Extract the (x, y) coordinate from the center of the cell holding the provided text.  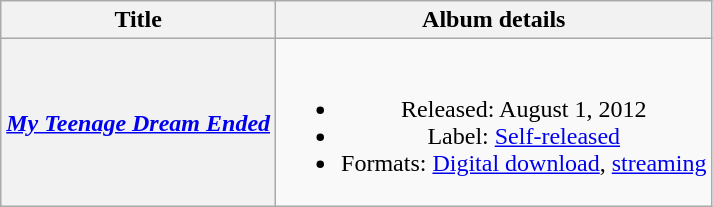
Album details (494, 20)
My Teenage Dream Ended (138, 122)
Title (138, 20)
Released: August 1, 2012Label: Self-releasedFormats: Digital download, streaming (494, 122)
